Detect which cell encompasses the target text, then output its (x, y) center coordinate. 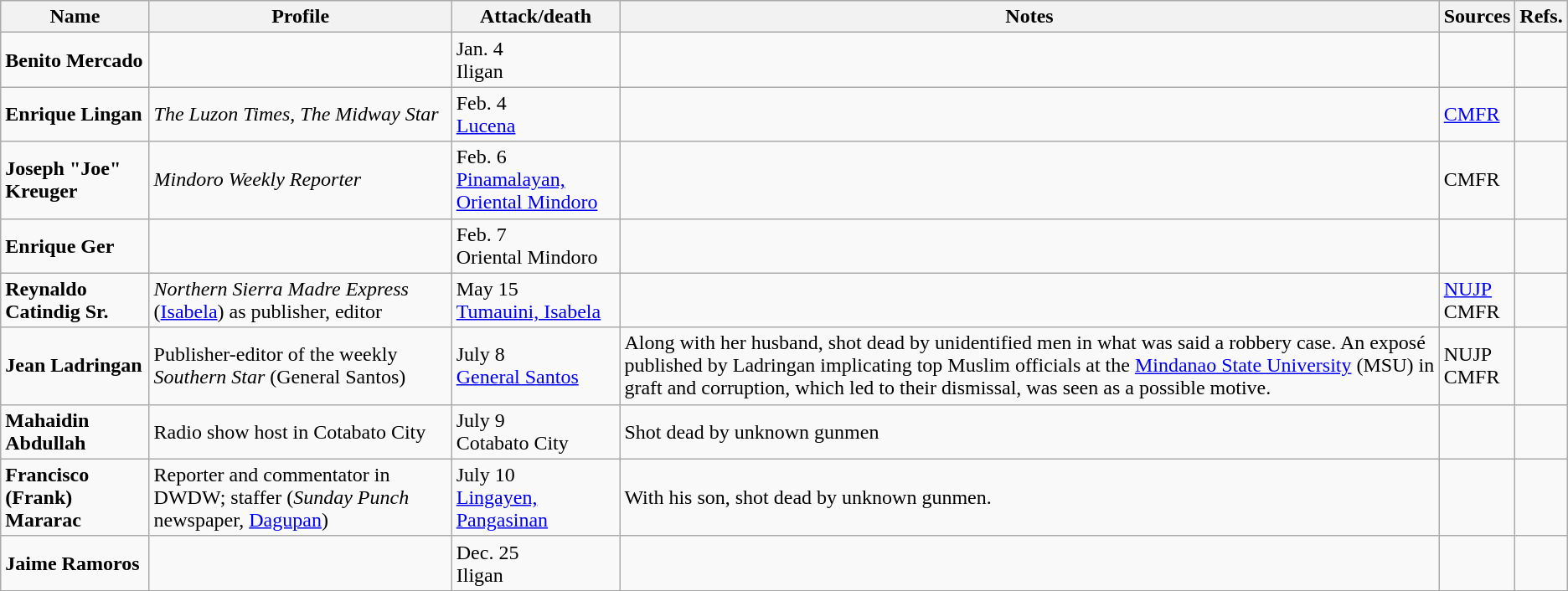
Profile (300, 17)
May 15Tumauini, Isabela (536, 300)
With his son, shot dead by unknown gunmen. (1029, 497)
Feb. 7Oriental Mindoro (536, 246)
Radio show host in Cotabato City (300, 432)
Attack/death (536, 17)
Jaime Ramoros (75, 563)
Joseph "Joe" Kreuger (75, 180)
Mindoro Weekly Reporter (300, 180)
Dec. 25Iligan (536, 563)
July 9Cotabato City (536, 432)
Reynaldo Catindig Sr. (75, 300)
Mahaidin Abdullah (75, 432)
Sources (1478, 17)
Name (75, 17)
Feb. 6Pinamalayan, Oriental Mindoro (536, 180)
Enrique Ger (75, 246)
Refs. (1541, 17)
Northern Sierra Madre Express (Isabela) as publisher, editor (300, 300)
Jean Ladringan (75, 366)
Shot dead by unknown gunmen (1029, 432)
The Luzon Times, The Midway Star (300, 114)
July 8General Santos (536, 366)
Jan. 4Iligan (536, 60)
Francisco (Frank) Mararac (75, 497)
July 10Lingayen, Pangasinan (536, 497)
Notes (1029, 17)
Benito Mercado (75, 60)
Feb. 4Lucena (536, 114)
Enrique Lingan (75, 114)
Publisher-editor of the weekly Southern Star (General Santos) (300, 366)
Reporter and commentator in DWDW; staffer (Sunday Punch newspaper, Dagupan) (300, 497)
